Extract the [X, Y] coordinate from the center of the cell holding the provided text.  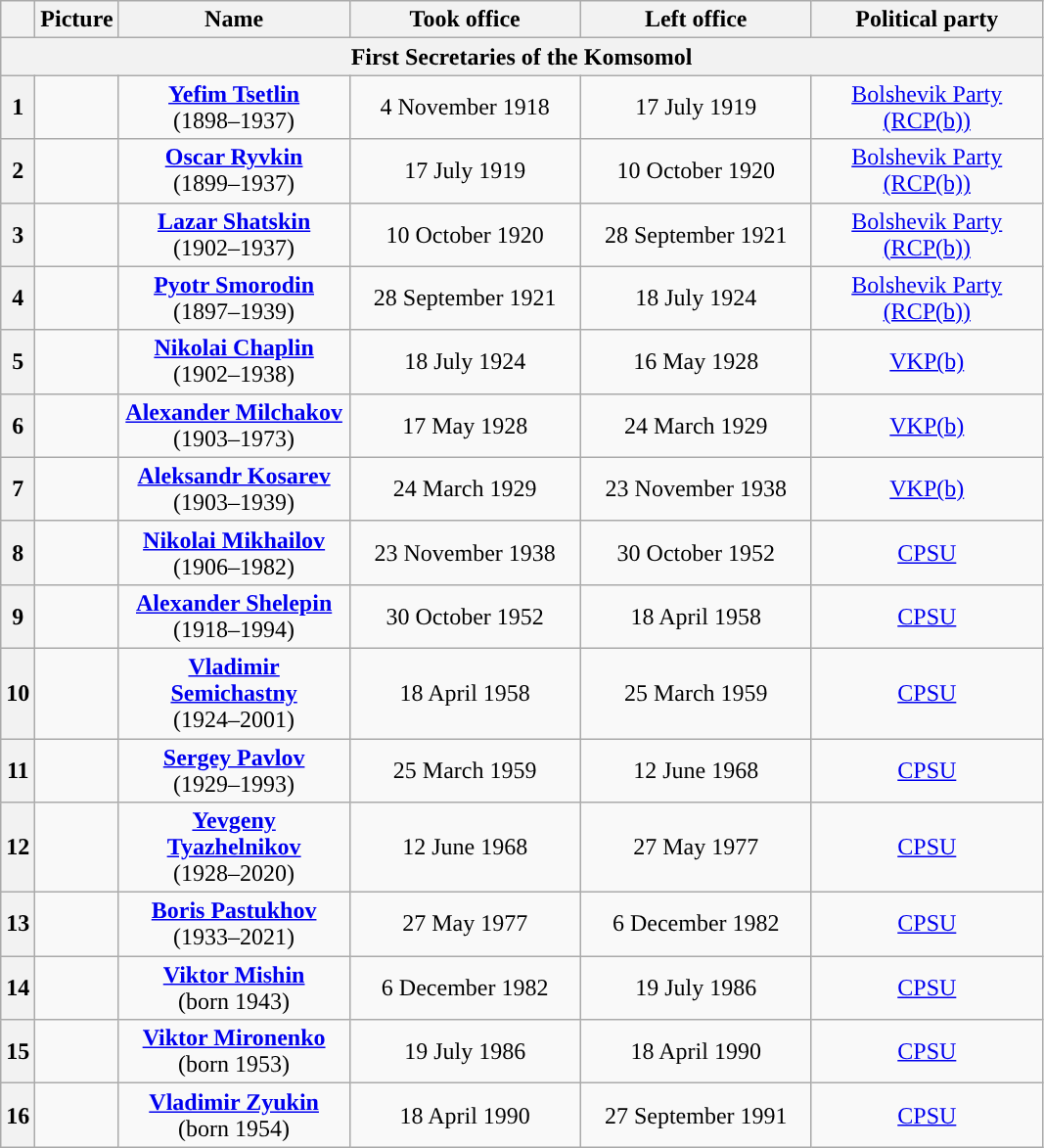
5 [18, 362]
Yevgeny Tyazhelnikov(1928–2020) [234, 848]
Alexander Shelepin(1918–1994) [234, 617]
Picture [76, 20]
17 May 1928 [465, 425]
Name [234, 20]
27 September 1991 [696, 1116]
First Secretaries of the Komsomol [522, 57]
2 [18, 170]
Took office [465, 20]
Vladimir Semichastny(1924–2001) [234, 693]
12 [18, 848]
Political party [927, 20]
16 May 1928 [696, 362]
6 [18, 425]
Yefim Tsetlin(1898–1937) [234, 108]
4 [18, 298]
7 [18, 489]
Alexander Milchakov(1903–1973) [234, 425]
14 [18, 988]
10 [18, 693]
Left office [696, 20]
13 [18, 924]
11 [18, 769]
4 November 1918 [465, 108]
15 [18, 1051]
16 [18, 1116]
Pyotr Smorodin(1897–1939) [234, 298]
Boris Pastukhov(1933–2021) [234, 924]
Lazar Shatskin(1902–1937) [234, 235]
Viktor Mironenko(born 1953) [234, 1051]
Sergey Pavlov(1929–1993) [234, 769]
9 [18, 617]
8 [18, 552]
Aleksandr Kosarev(1903–1939) [234, 489]
1 [18, 108]
3 [18, 235]
Nikolai Chaplin(1902–1938) [234, 362]
Viktor Mishin(born 1943) [234, 988]
Vladimir Zyukin(born 1954) [234, 1116]
Nikolai Mikhailov(1906–1982) [234, 552]
Oscar Ryvkin(1899–1937) [234, 170]
